Provide the [X, Y] coordinate of the cell's center where the given text is located.  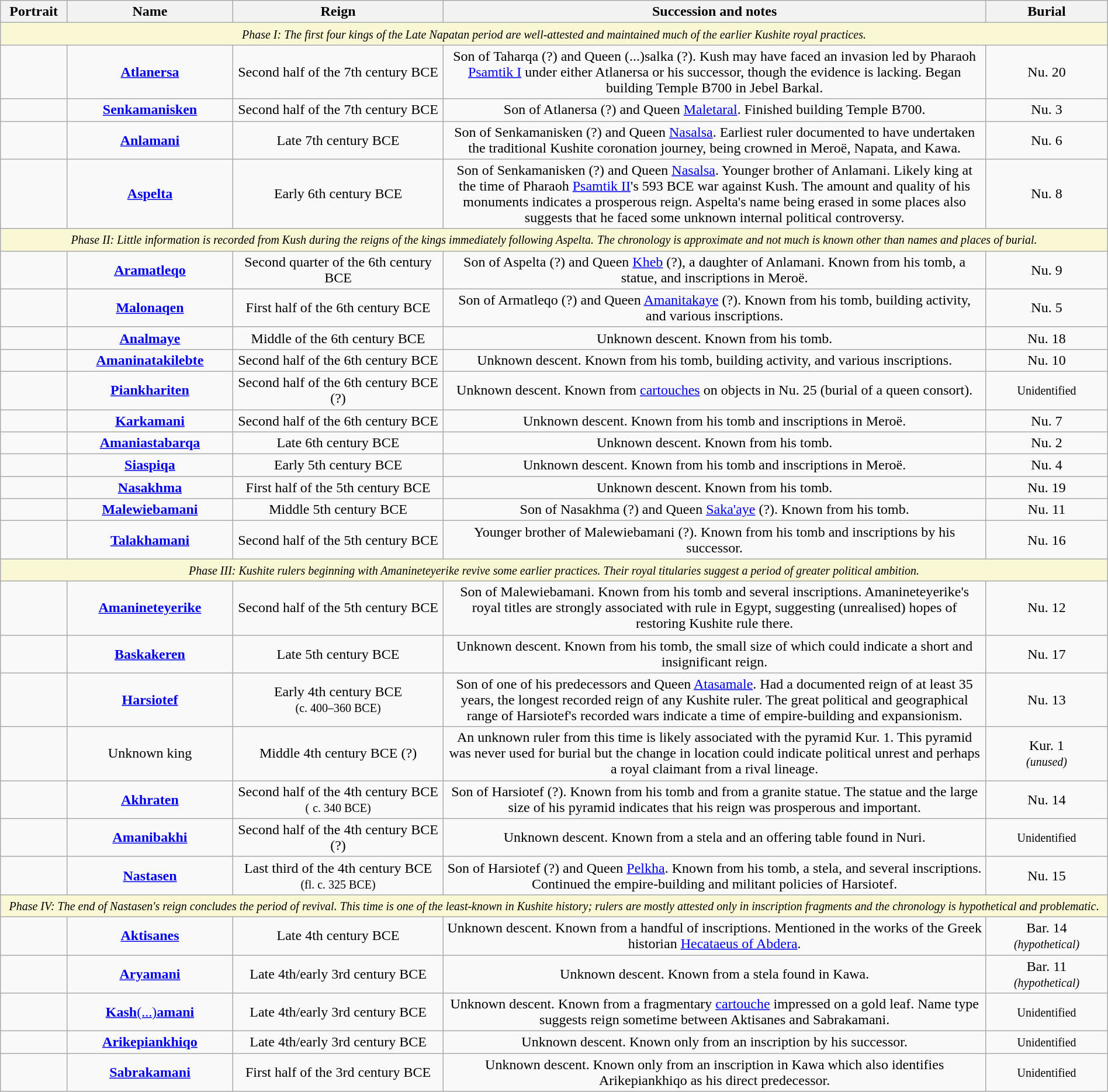
Middle of the 6th century BCE [338, 338]
Nu. 2 [1047, 443]
Amanibakhi [150, 837]
Early 4th century BCE(c. 400–360 BCE) [338, 700]
Middle 4th century BCE (?) [338, 754]
Unknown descent. Known from a fragmentary cartouche impressed on a gold leaf. Name type suggests reign sometime between Aktisanes and Sabrakamani. [715, 1012]
Late 5th century BCE [338, 654]
Succession and notes [715, 12]
First half of the 6th century BCE [338, 307]
Malewiebamani [150, 510]
Nu. 11 [1047, 510]
Middle 5th century BCE [338, 510]
Portrait [34, 12]
Nu. 13 [1047, 700]
Malonaqen [150, 307]
Nu. 16 [1047, 540]
Karkamani [150, 420]
Late 7th century BCE [338, 140]
Second quarter of the 6th century BCE [338, 270]
Nu. 4 [1047, 465]
Unknown descent. Known from a stela and an offering table found in Nuri. [715, 837]
Unknown descent. Known from a stela found in Kawa. [715, 974]
Son of Atlanersa (?) and Queen Maletaral. Finished building Temple B700. [715, 110]
Unknown descent. Known only from an inscription in Kawa which also identifies Arikepiankhiqo as his direct predecessor. [715, 1072]
Second half of the 4th century BCE (?) [338, 837]
Siaspiqa [150, 465]
Burial [1047, 12]
Sabrakamani [150, 1072]
Nu. 3 [1047, 110]
Late 4th century BCE [338, 935]
Nu. 12 [1047, 608]
Atlanersa [150, 72]
Son of Armatleqo (?) and Queen Amanitakaye (?). Known from his tomb, building activity, and various inscriptions. [715, 307]
Unknown descent. Known only from an inscription by his successor. [715, 1042]
Aspelta [150, 194]
Senkamanisken [150, 110]
Talakhamani [150, 540]
Harsiotef [150, 700]
Amaniastabarqa [150, 443]
Second half of the 6th century BCE (?) [338, 391]
Unknown descent. Known from cartouches on objects in Nu. 25 (burial of a queen consort). [715, 391]
Nu. 9 [1047, 270]
Nasakhma [150, 488]
Anlamani [150, 140]
Nu. 14 [1047, 800]
Aktisanes [150, 935]
Early 5th century BCE [338, 465]
Nu. 6 [1047, 140]
Amaninatakilebte [150, 360]
Last third of the 4th century BCE(fl. c. 325 BCE) [338, 876]
Unknown king [150, 754]
Nu. 18 [1047, 338]
Name [150, 12]
Aramatleqo [150, 270]
Unknown descent. Known from his tomb, the small size of which could indicate a short and insignificant reign. [715, 654]
Son of Aspelta (?) and Queen Kheb (?), a daughter of Anlamani. Known from his tomb, a statue, and inscriptions in Meroë. [715, 270]
Nu. 19 [1047, 488]
Second half of the 4th century BCE( c. 340 BCE) [338, 800]
Nu. 5 [1047, 307]
Unknown descent. Known from his tomb, building activity, and various inscriptions. [715, 360]
Son of Nasakhma (?) and Queen Saka'aye (?). Known from his tomb. [715, 510]
Baskakeren [150, 654]
Analmaye [150, 338]
Bar. 11(hypothetical) [1047, 974]
Phase I: The first four kings of the Late Napatan period are well-attested and maintained much of the earlier Kushite royal practices. [554, 34]
Kash(...)amani [150, 1012]
Reign [338, 12]
Nu. 8 [1047, 194]
Nu. 17 [1047, 654]
Late 6th century BCE [338, 443]
Nu. 7 [1047, 420]
Bar. 14(hypothetical) [1047, 935]
Arikepiankhiqo [150, 1042]
Unknown descent. Known from a handful of inscriptions. Mentioned in the works of the Greek historian Hecataeus of Abdera. [715, 935]
First half of the 5th century BCE [338, 488]
Nu. 10 [1047, 360]
Akhraten [150, 800]
Kur. 1(unused) [1047, 754]
Aryamani [150, 974]
Younger brother of Malewiebamani (?). Known from his tomb and inscriptions by his successor. [715, 540]
Nastasen [150, 876]
Amanineteyerike [150, 608]
Early 6th century BCE [338, 194]
First half of the 3rd century BCE [338, 1072]
Piankhariten [150, 391]
Nu. 15 [1047, 876]
Nu. 20 [1047, 72]
